Output the [X, Y] coordinate of the center of the cell containing the given text.  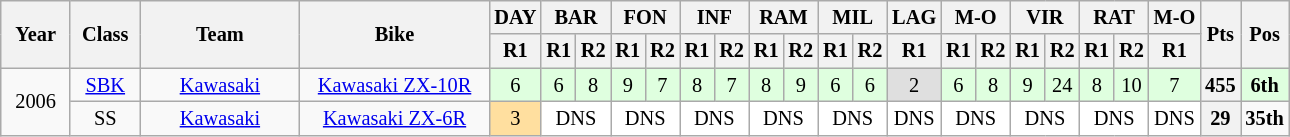
RAT [1114, 17]
BAR [576, 17]
2 [914, 85]
29 [1220, 118]
10 [1132, 85]
Pts [1220, 34]
INF [714, 17]
6th [1264, 85]
Pos [1264, 34]
LAG [914, 17]
Kawasaki ZX-10R [395, 85]
SBK [105, 85]
FON [646, 17]
RAM [784, 17]
455 [1220, 85]
SS [105, 118]
2006 [36, 102]
Bike [395, 34]
MIL [852, 17]
Kawasaki ZX-6R [395, 118]
3 [515, 118]
Year [36, 34]
35th [1264, 118]
Team [220, 34]
VIR [1044, 17]
24 [1062, 85]
DAY [515, 17]
Class [105, 34]
